Detect which cell encompasses the target text, then output its [x, y] center coordinate. 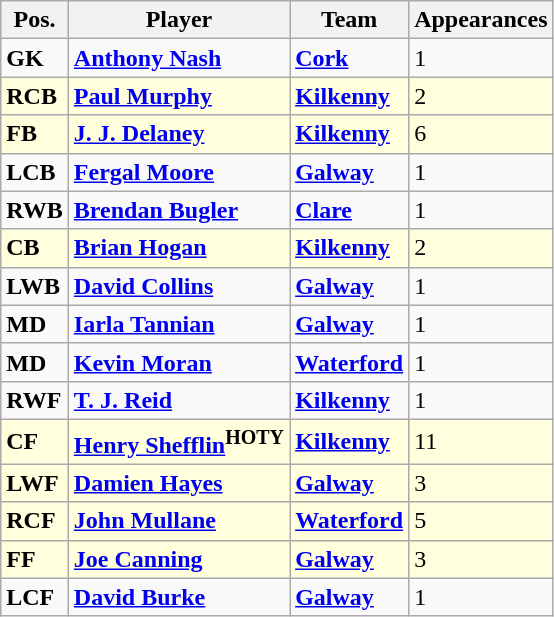
GK [35, 58]
5 [481, 521]
LCF [35, 597]
Brian Hogan [178, 248]
Fergal Moore [178, 172]
RCF [35, 521]
CB [35, 248]
LCB [35, 172]
11 [481, 442]
T. J. Reid [178, 400]
Appearances [481, 20]
Pos. [35, 20]
John Mullane [178, 521]
Paul Murphy [178, 96]
LWF [35, 483]
Henry ShefflinHOTY [178, 442]
Anthony Nash [178, 58]
6 [481, 134]
Brendan Bugler [178, 210]
Team [350, 20]
RCB [35, 96]
David Collins [178, 286]
Iarla Tannian [178, 324]
Kevin Moran [178, 362]
FF [35, 559]
Clare [350, 210]
LWB [35, 286]
CF [35, 442]
David Burke [178, 597]
RWB [35, 210]
Damien Hayes [178, 483]
Joe Canning [178, 559]
RWF [35, 400]
FB [35, 134]
Cork [350, 58]
Player [178, 20]
J. J. Delaney [178, 134]
